Return (x, y) of the center of cell containing provided text 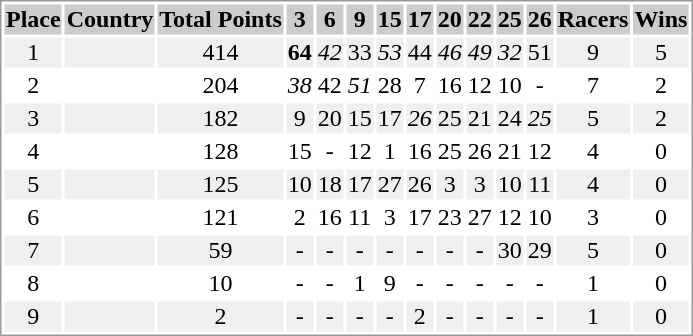
29 (540, 251)
Total Points (220, 19)
23 (450, 217)
182 (220, 119)
204 (220, 85)
121 (220, 217)
Wins (661, 19)
28 (390, 85)
18 (330, 185)
Country (110, 19)
53 (390, 53)
32 (510, 53)
128 (220, 151)
59 (220, 251)
64 (300, 53)
125 (220, 185)
46 (450, 53)
8 (33, 283)
Place (33, 19)
Racers (593, 19)
44 (420, 53)
38 (300, 85)
414 (220, 53)
33 (360, 53)
30 (510, 251)
22 (480, 19)
24 (510, 119)
49 (480, 53)
